Return [x, y] of the center of cell containing provided text 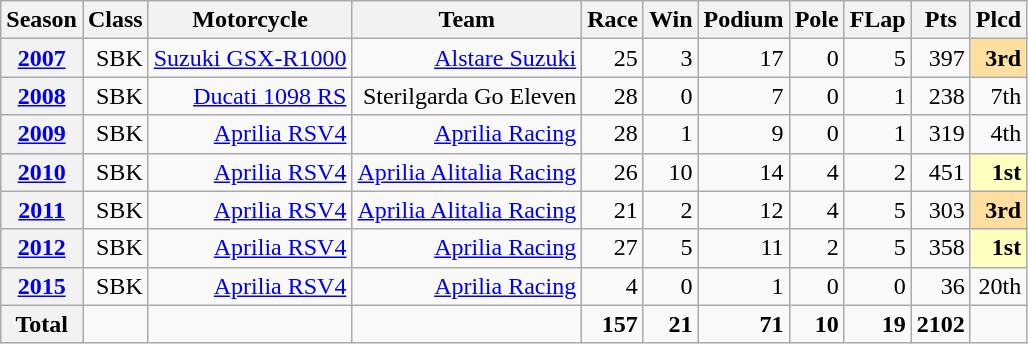
27 [613, 248]
157 [613, 324]
12 [744, 210]
Podium [744, 20]
19 [878, 324]
Win [670, 20]
Team [467, 20]
358 [940, 248]
14 [744, 172]
2009 [42, 134]
2102 [940, 324]
2011 [42, 210]
Motorcycle [250, 20]
71 [744, 324]
7 [744, 96]
3 [670, 58]
2012 [42, 248]
Class [115, 20]
Race [613, 20]
Pole [816, 20]
451 [940, 172]
2007 [42, 58]
238 [940, 96]
2010 [42, 172]
303 [940, 210]
25 [613, 58]
319 [940, 134]
Plcd [998, 20]
17 [744, 58]
2015 [42, 286]
Total [42, 324]
Ducati 1098 RS [250, 96]
397 [940, 58]
4th [998, 134]
11 [744, 248]
36 [940, 286]
FLap [878, 20]
Alstare Suzuki [467, 58]
26 [613, 172]
Sterilgarda Go Eleven [467, 96]
9 [744, 134]
20th [998, 286]
Season [42, 20]
Pts [940, 20]
Suzuki GSX-R1000 [250, 58]
2008 [42, 96]
7th [998, 96]
